Pinpoint the cell where the given text exists, returning its [x, y] midpoint coordinate. 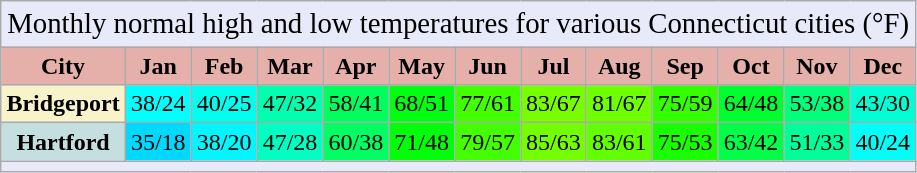
64/48 [751, 104]
Jun [488, 66]
83/61 [619, 142]
58/41 [356, 104]
Nov [817, 66]
47/32 [290, 104]
83/67 [553, 104]
Mar [290, 66]
Dec [883, 66]
Jan [158, 66]
75/59 [685, 104]
Jul [553, 66]
Apr [356, 66]
81/67 [619, 104]
40/25 [224, 104]
Bridgeport [64, 104]
Hartford [64, 142]
53/38 [817, 104]
60/38 [356, 142]
63/42 [751, 142]
85/63 [553, 142]
35/18 [158, 142]
38/24 [158, 104]
Feb [224, 66]
43/30 [883, 104]
Oct [751, 66]
38/20 [224, 142]
75/53 [685, 142]
51/33 [817, 142]
79/57 [488, 142]
47/28 [290, 142]
77/61 [488, 104]
68/51 [422, 104]
May [422, 66]
City [64, 66]
Monthly normal high and low temperatures for various Connecticut cities (°F) [458, 24]
71/48 [422, 142]
Sep [685, 66]
40/24 [883, 142]
Aug [619, 66]
